Search for the cell housing the specified text and yield its [x, y] center coordinate. 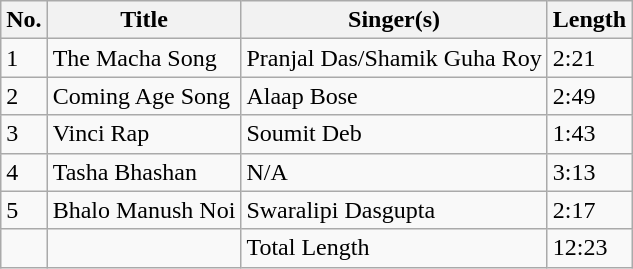
Total Length [394, 248]
2 [24, 96]
1:43 [589, 134]
2:49 [589, 96]
Soumit Deb [394, 134]
Coming Age Song [144, 96]
No. [24, 20]
Length [589, 20]
Title [144, 20]
Tasha Bhashan [144, 172]
Singer(s) [394, 20]
3 [24, 134]
Pranjal Das/Shamik Guha Roy [394, 58]
4 [24, 172]
Swaralipi Dasgupta [394, 210]
2:21 [589, 58]
Vinci Rap [144, 134]
Bhalo Manush Noi [144, 210]
Alaap Bose [394, 96]
3:13 [589, 172]
The Macha Song [144, 58]
12:23 [589, 248]
2:17 [589, 210]
1 [24, 58]
N/A [394, 172]
5 [24, 210]
